Return (x, y) of the center of cell containing provided text 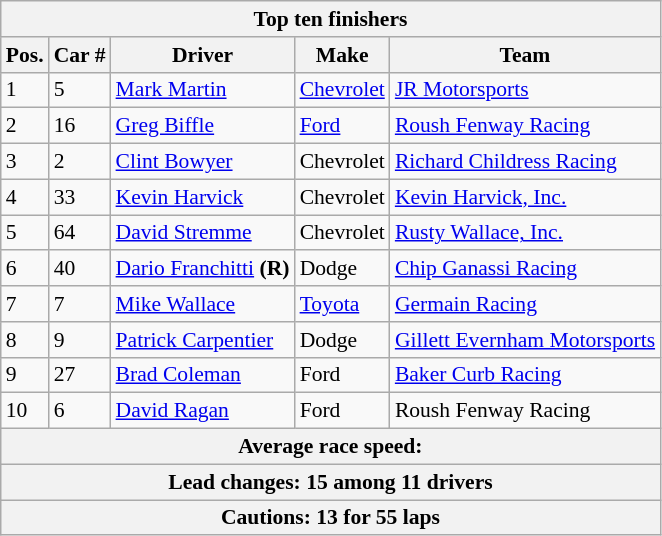
Chip Ganassi Racing (525, 269)
16 (80, 126)
Kevin Harvick, Inc. (525, 197)
64 (80, 233)
Toyota (342, 304)
10 (25, 411)
Rusty Wallace, Inc. (525, 233)
Mike Wallace (203, 304)
David Stremme (203, 233)
Clint Bowyer (203, 162)
Pos. (25, 55)
Germain Racing (525, 304)
Patrick Carpentier (203, 340)
40 (80, 269)
Greg Biffle (203, 126)
Make (342, 55)
Dario Franchitti (R) (203, 269)
JR Motorsports (525, 90)
Richard Childress Racing (525, 162)
27 (80, 375)
David Ragan (203, 411)
Average race speed: (330, 447)
Baker Curb Racing (525, 375)
Cautions: 13 for 55 laps (330, 518)
33 (80, 197)
Team (525, 55)
Driver (203, 55)
3 (25, 162)
Top ten finishers (330, 19)
1 (25, 90)
Kevin Harvick (203, 197)
Gillett Evernham Motorsports (525, 340)
4 (25, 197)
Lead changes: 15 among 11 drivers (330, 482)
8 (25, 340)
Brad Coleman (203, 375)
Car # (80, 55)
Mark Martin (203, 90)
